Determine the (x, y) coordinate at the center of the cell enclosing the given text.  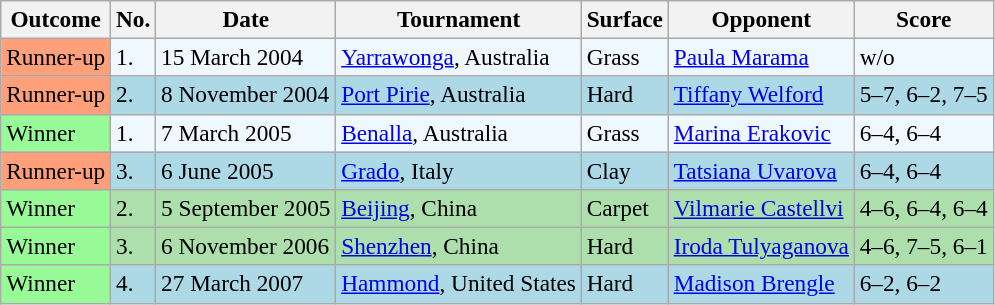
Grado, Italy (458, 170)
Vilmarie Castellvi (761, 208)
Port Pirie, Australia (458, 95)
6 June 2005 (246, 170)
Tatsiana Uvarova (761, 170)
6 November 2006 (246, 246)
4. (134, 284)
Benalla, Australia (458, 133)
Score (924, 19)
Yarrawonga, Australia (458, 57)
Date (246, 19)
15 March 2004 (246, 57)
Marina Erakovic (761, 133)
No. (134, 19)
6–2, 6–2 (924, 284)
Outcome (56, 19)
Surface (624, 19)
Clay (624, 170)
Madison Brengle (761, 284)
Shenzhen, China (458, 246)
Tiffany Welford (761, 95)
5 September 2005 (246, 208)
5–7, 6–2, 7–5 (924, 95)
Beijing, China (458, 208)
Paula Marama (761, 57)
4–6, 6–4, 6–4 (924, 208)
Hammond, United States (458, 284)
7 March 2005 (246, 133)
4–6, 7–5, 6–1 (924, 246)
Opponent (761, 19)
8 November 2004 (246, 95)
Tournament (458, 19)
Iroda Tulyaganova (761, 246)
27 March 2007 (246, 284)
Carpet (624, 208)
w/o (924, 57)
